Determine the [x, y] coordinate at the center of the cell enclosing the given text.  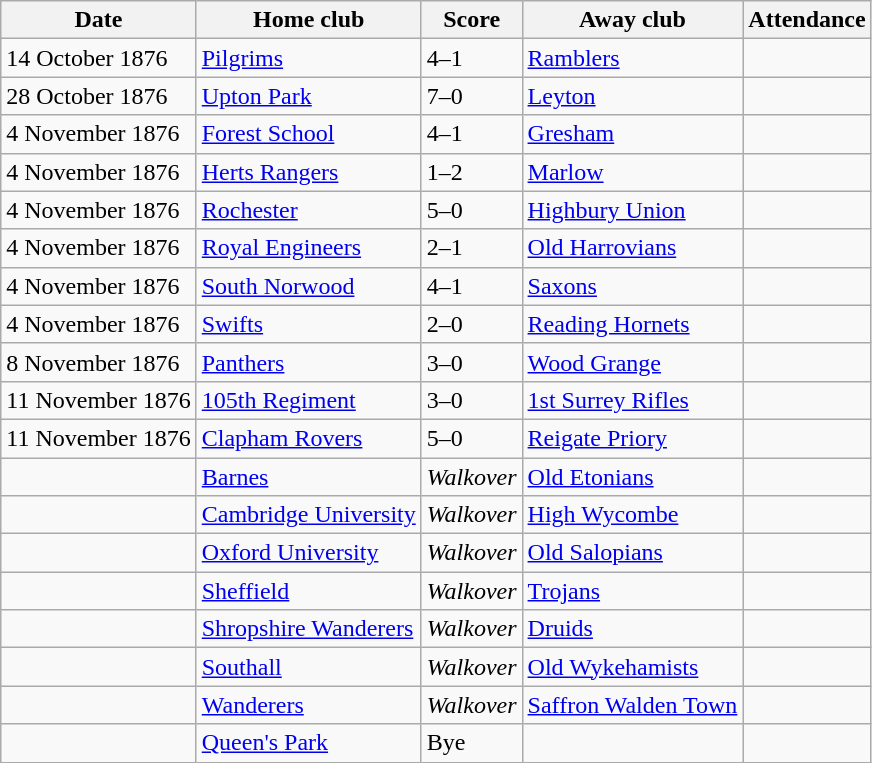
14 October 1876 [98, 58]
Saxons [632, 286]
Trojans [632, 591]
Oxford University [308, 553]
Wanderers [308, 705]
Upton Park [308, 96]
2–0 [472, 324]
105th Regiment [308, 400]
2–1 [472, 248]
Clapham Rovers [308, 438]
High Wycombe [632, 515]
Old Salopians [632, 553]
Herts Rangers [308, 172]
Rochester [308, 210]
Barnes [308, 477]
Old Harrovians [632, 248]
Southall [308, 667]
Swifts [308, 324]
Pilgrims [308, 58]
8 November 1876 [98, 362]
Gresham [632, 134]
Old Wykehamists [632, 667]
Home club [308, 20]
Queen's Park [308, 743]
Bye [472, 743]
Forest School [308, 134]
Leyton [632, 96]
Wood Grange [632, 362]
1–2 [472, 172]
Old Etonians [632, 477]
Cambridge University [308, 515]
South Norwood [308, 286]
Score [472, 20]
Shropshire Wanderers [308, 629]
Saffron Walden Town [632, 705]
Sheffield [308, 591]
28 October 1876 [98, 96]
Marlow [632, 172]
Royal Engineers [308, 248]
1st Surrey Rifles [632, 400]
7–0 [472, 96]
Date [98, 20]
Reading Hornets [632, 324]
Druids [632, 629]
Highbury Union [632, 210]
Ramblers [632, 58]
Reigate Priory [632, 438]
Away club [632, 20]
Panthers [308, 362]
Attendance [807, 20]
